Return (x, y) of the center of cell containing provided text 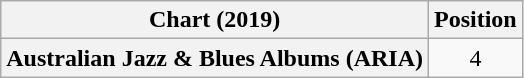
Position (476, 20)
4 (476, 58)
Australian Jazz & Blues Albums (ARIA) (215, 58)
Chart (2019) (215, 20)
